Detect which cell encompasses the target text, then output its (x, y) center coordinate. 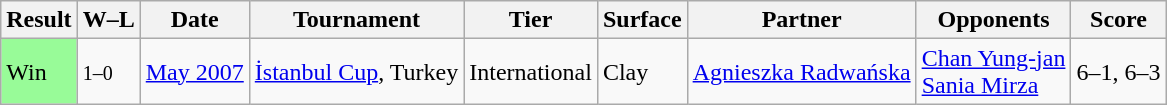
International (531, 72)
Score (1118, 20)
Opponents (994, 20)
Result (39, 20)
Partner (802, 20)
May 2007 (194, 72)
1–0 (108, 72)
Surface (642, 20)
İstanbul Cup, Turkey (356, 72)
Date (194, 20)
Tier (531, 20)
Agnieszka Radwańska (802, 72)
Win (39, 72)
Clay (642, 72)
Chan Yung-jan Sania Mirza (994, 72)
6–1, 6–3 (1118, 72)
Tournament (356, 20)
W–L (108, 20)
